Detect which cell encompasses the target text, then output its [x, y] center coordinate. 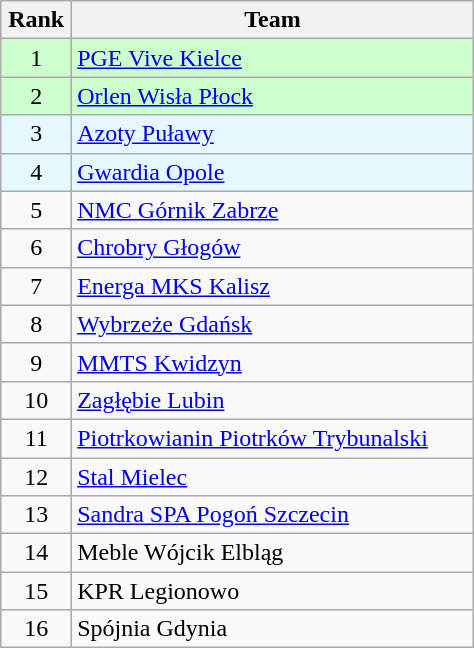
Energa MKS Kalisz [273, 286]
11 [36, 438]
Chrobry Głogów [273, 248]
4 [36, 172]
Stal Mielec [273, 477]
Rank [36, 20]
5 [36, 210]
PGE Vive Kielce [273, 58]
3 [36, 134]
13 [36, 515]
15 [36, 591]
Team [273, 20]
Spójnia Gdynia [273, 629]
8 [36, 324]
12 [36, 477]
10 [36, 400]
Meble Wójcik Elbląg [273, 553]
NMC Górnik Zabrze [273, 210]
16 [36, 629]
6 [36, 248]
2 [36, 96]
1 [36, 58]
14 [36, 553]
KPR Legionowo [273, 591]
9 [36, 362]
Zagłębie Lubin [273, 400]
Piotrkowianin Piotrków Trybunalski [273, 438]
Wybrzeże Gdańsk [273, 324]
Azoty Puławy [273, 134]
7 [36, 286]
Sandra SPA Pogoń Szczecin [273, 515]
Gwardia Opole [273, 172]
Orlen Wisła Płock [273, 96]
MMTS Kwidzyn [273, 362]
